Provide the (X, Y) coordinate of the cell's center where the given text is located.  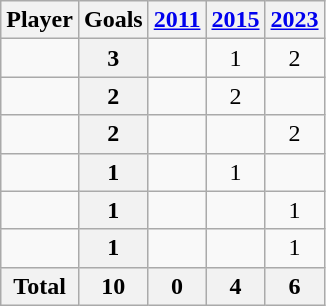
2011 (177, 20)
Player (40, 20)
6 (294, 286)
2023 (294, 20)
0 (177, 286)
2015 (236, 20)
Total (40, 286)
10 (113, 286)
4 (236, 286)
Goals (113, 20)
3 (113, 58)
